Provide the (x, y) coordinate of the cell's center where the given text is located.  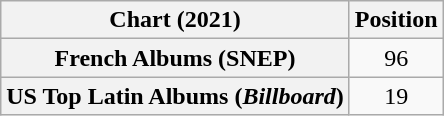
French Albums (SNEP) (176, 58)
96 (396, 58)
Chart (2021) (176, 20)
19 (396, 96)
US Top Latin Albums (Billboard) (176, 96)
Position (396, 20)
